Pinpoint the cell where the given text exists, returning its (x, y) midpoint coordinate. 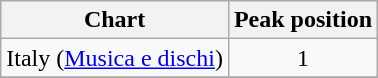
1 (302, 58)
Chart (115, 20)
Peak position (302, 20)
Italy (Musica e dischi) (115, 58)
